Detect which cell encompasses the target text, then output its (x, y) center coordinate. 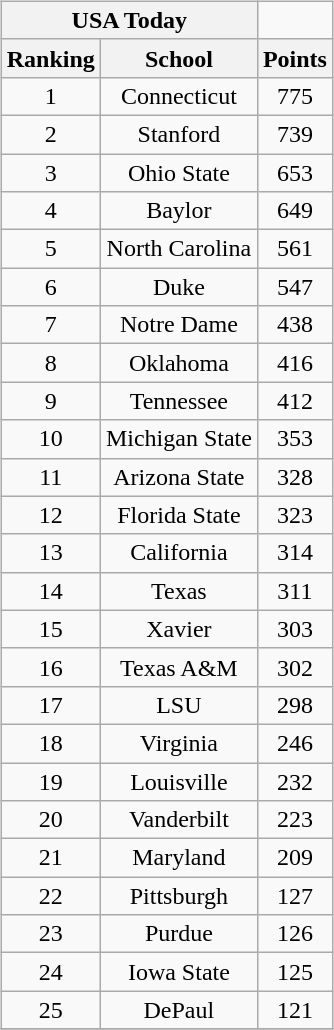
11 (50, 477)
223 (294, 820)
North Carolina (178, 249)
20 (50, 820)
Texas A&M (178, 667)
246 (294, 743)
653 (294, 173)
127 (294, 896)
16 (50, 667)
LSU (178, 705)
Maryland (178, 858)
School (178, 58)
353 (294, 439)
12 (50, 515)
649 (294, 211)
25 (50, 1010)
126 (294, 934)
739 (294, 134)
Purdue (178, 934)
USA Today (129, 20)
Connecticut (178, 96)
14 (50, 591)
314 (294, 553)
23 (50, 934)
10 (50, 439)
1 (50, 96)
6 (50, 287)
17 (50, 705)
Texas (178, 591)
438 (294, 325)
Notre Dame (178, 325)
Ranking (50, 58)
311 (294, 591)
13 (50, 553)
775 (294, 96)
9 (50, 401)
Iowa State (178, 972)
3 (50, 173)
121 (294, 1010)
Vanderbilt (178, 820)
Baylor (178, 211)
412 (294, 401)
125 (294, 972)
Stanford (178, 134)
328 (294, 477)
DePaul (178, 1010)
4 (50, 211)
8 (50, 363)
Pittsburgh (178, 896)
298 (294, 705)
24 (50, 972)
561 (294, 249)
21 (50, 858)
323 (294, 515)
Tennessee (178, 401)
California (178, 553)
302 (294, 667)
Florida State (178, 515)
Oklahoma (178, 363)
7 (50, 325)
5 (50, 249)
Ohio State (178, 173)
Louisville (178, 781)
19 (50, 781)
416 (294, 363)
209 (294, 858)
Points (294, 58)
2 (50, 134)
547 (294, 287)
232 (294, 781)
Duke (178, 287)
15 (50, 629)
Michigan State (178, 439)
Arizona State (178, 477)
18 (50, 743)
22 (50, 896)
303 (294, 629)
Virginia (178, 743)
Xavier (178, 629)
